Extract the (X, Y) coordinate from the center of the cell holding the provided text.  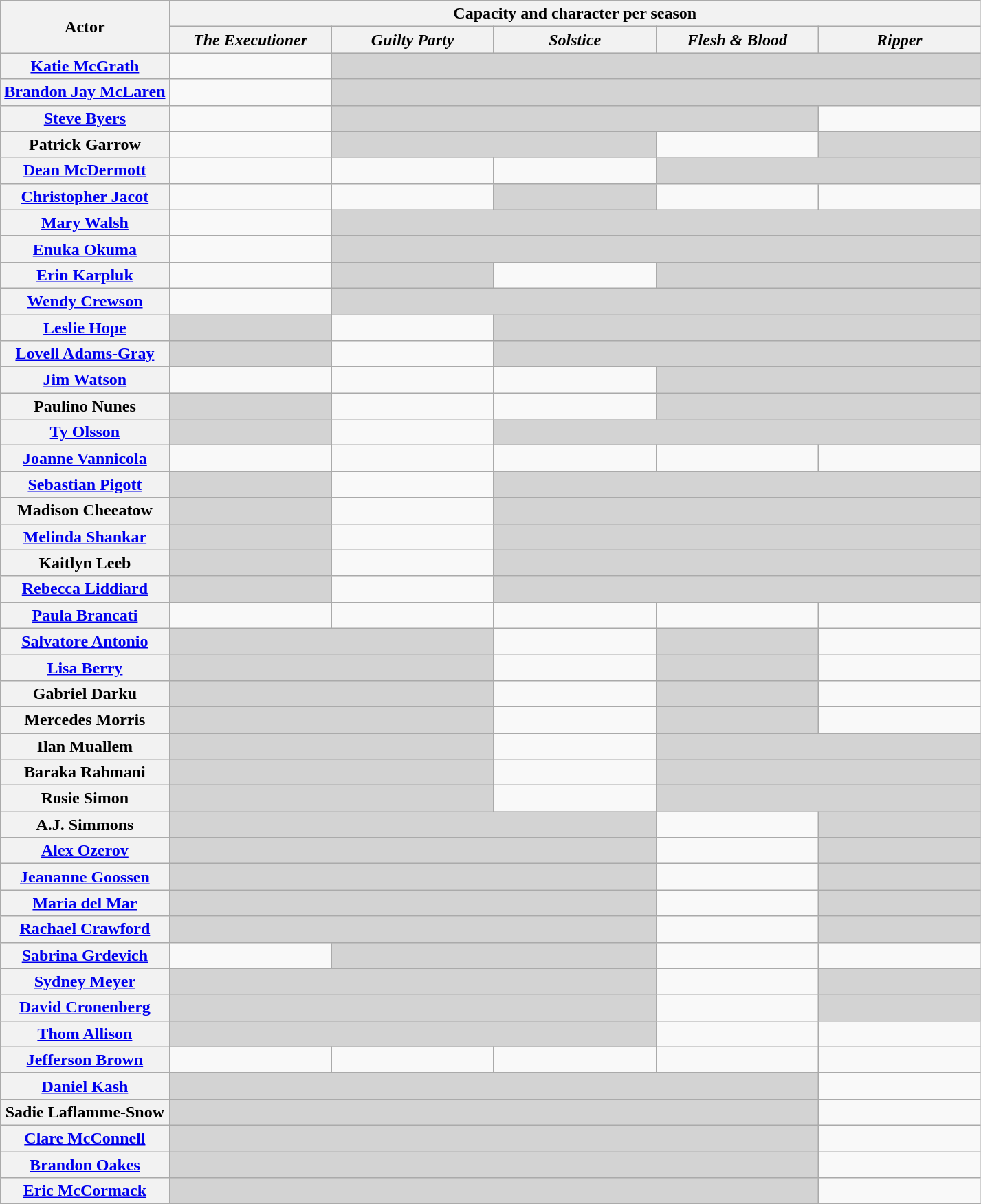
Sadie Laflamme-Snow (85, 1112)
Erin Karpluk (85, 275)
Dean McDermott (85, 170)
Sydney Meyer (85, 981)
Steve Byers (85, 118)
Eric McCormack (85, 1191)
Madison Cheeatow (85, 511)
Leslie Hope (85, 328)
A.J. Simmons (85, 825)
Paula Brancati (85, 615)
Ty Olsson (85, 432)
Ripper (899, 40)
Rosie Simon (85, 799)
Jefferson Brown (85, 1060)
Mercedes Morris (85, 720)
Joanne Vannicola (85, 458)
Clare McConnell (85, 1138)
Lovell Adams-Gray (85, 354)
Capacity and character per season (575, 14)
Guilty Party (412, 40)
Katie McGrath (85, 66)
Thom Allison (85, 1034)
Patrick Garrow (85, 144)
Brandon Oakes (85, 1165)
Solstice (575, 40)
Enuka Okuma (85, 249)
Daniel Kash (85, 1086)
Baraka Rahmani (85, 772)
Gabriel Darku (85, 693)
Maria del Mar (85, 903)
Paulino Nunes (85, 406)
Christopher Jacot (85, 197)
Jim Watson (85, 380)
Melinda Shankar (85, 537)
Alex Ozerov (85, 851)
Salvatore Antonio (85, 641)
Sebastian Pigott (85, 484)
Rebecca Liddiard (85, 589)
David Cronenberg (85, 1007)
The Executioner (250, 40)
Jeananne Goossen (85, 877)
Ilan Muallem (85, 746)
Actor (85, 27)
Rachael Crawford (85, 929)
Mary Walsh (85, 223)
Wendy Crewson (85, 301)
Sabrina Grdevich (85, 955)
Brandon Jay McLaren (85, 92)
Flesh & Blood (737, 40)
Lisa Berry (85, 667)
Kaitlyn Leeb (85, 563)
